Extract the (x, y) coordinate from the center of the cell holding the provided text.  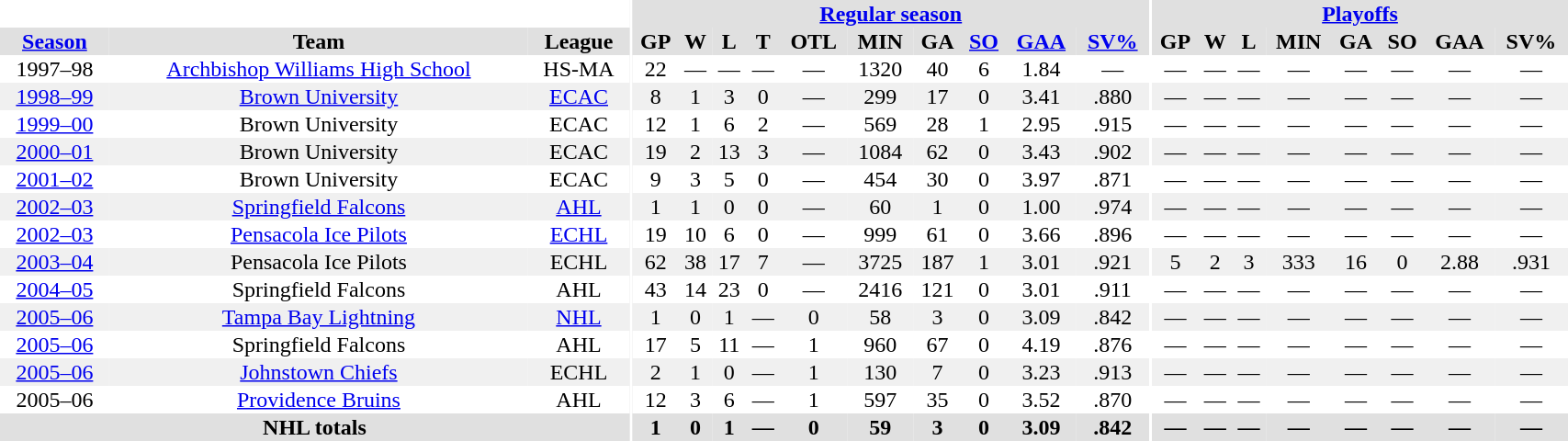
454 (880, 179)
Regular season (891, 14)
28 (937, 124)
NHL totals (314, 427)
2001–02 (55, 179)
59 (880, 427)
121 (937, 289)
.870 (1113, 400)
58 (880, 317)
960 (880, 345)
67 (937, 345)
.921 (1113, 262)
.974 (1113, 207)
1997–98 (55, 69)
Tampa Bay Lightning (319, 317)
Season (55, 41)
60 (880, 207)
1320 (880, 69)
.871 (1113, 179)
T (762, 41)
.911 (1113, 289)
1.00 (1042, 207)
13 (729, 152)
299 (880, 96)
11 (729, 345)
3.43 (1042, 152)
2.95 (1042, 124)
Archbishop Williams High School (319, 69)
.880 (1113, 96)
1999–00 (55, 124)
2004–05 (55, 289)
.876 (1113, 345)
2.88 (1461, 262)
3.52 (1042, 400)
3.41 (1042, 96)
4.19 (1042, 345)
569 (880, 124)
61 (937, 234)
OTL (814, 41)
2416 (880, 289)
22 (656, 69)
2000–01 (55, 152)
.896 (1113, 234)
Playoffs (1360, 14)
38 (696, 262)
14 (696, 289)
10 (696, 234)
HS-MA (579, 69)
40 (937, 69)
.931 (1530, 262)
3.66 (1042, 234)
333 (1299, 262)
.915 (1113, 124)
.913 (1113, 372)
1.84 (1042, 69)
130 (880, 372)
Providence Bruins (319, 400)
3.97 (1042, 179)
9 (656, 179)
187 (937, 262)
Johnstown Chiefs (319, 372)
999 (880, 234)
NHL (579, 317)
597 (880, 400)
1998–99 (55, 96)
35 (937, 400)
3725 (880, 262)
23 (729, 289)
Team (319, 41)
8 (656, 96)
League (579, 41)
3.23 (1042, 372)
30 (937, 179)
16 (1356, 262)
.902 (1113, 152)
43 (656, 289)
1084 (880, 152)
2003–04 (55, 262)
